Locate the cell with the specified text and output its [x, y] center coordinate. 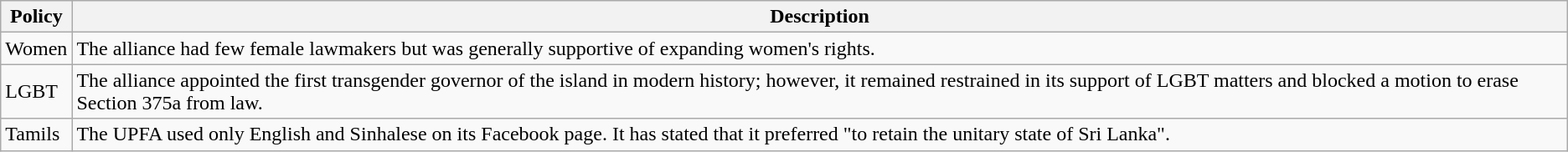
The alliance had few female lawmakers but was generally supportive of expanding women's rights. [819, 48]
Policy [37, 17]
Description [819, 17]
LGBT [37, 92]
The UPFA used only English and Sinhalese on its Facebook page. It has stated that it preferred "to retain the unitary state of Sri Lanka". [819, 134]
Tamils [37, 134]
Women [37, 48]
